Locate the cell with the specified text and output its [x, y] center coordinate. 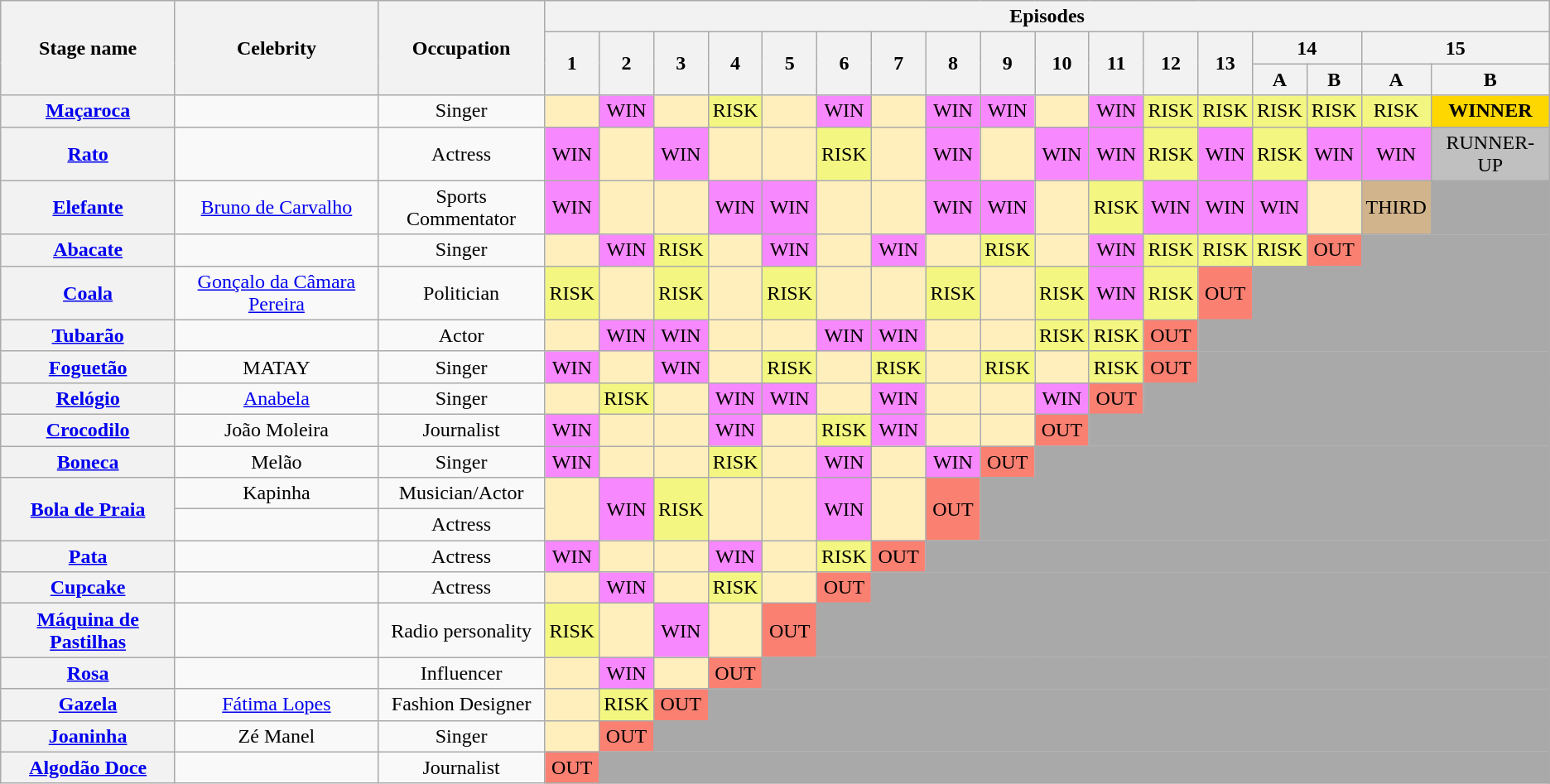
Abacate [88, 250]
Stage name [88, 48]
Pata [88, 556]
Sports Commentator [461, 207]
12 [1171, 64]
14 [1307, 48]
Gonçalo da Câmara Pereira [277, 293]
Zé Manel [277, 736]
MATAY [277, 367]
Influencer [461, 673]
Episodes [1047, 17]
Algodão Doce [88, 767]
Fátima Lopes [277, 705]
Máquina de Pastilhas [88, 631]
Fashion Designer [461, 705]
Boneca [88, 461]
15 [1456, 48]
Actor [461, 335]
Kapinha [277, 493]
Celebrity [277, 48]
11 [1116, 64]
Radio personality [461, 631]
THIRD [1396, 207]
Coala [88, 293]
Gazela [88, 705]
3 [681, 64]
Rosa [88, 673]
1 [572, 64]
Relógio [88, 398]
Maçaroca [88, 111]
Crocodilo [88, 430]
Bruno de Carvalho [277, 207]
Bola de Praia [88, 509]
Rato [88, 154]
Elefante [88, 207]
Tubarão [88, 335]
Politician [461, 293]
6 [845, 64]
4 [735, 64]
9 [1008, 64]
WINNER [1490, 111]
5 [790, 64]
Occupation [461, 48]
7 [898, 64]
13 [1225, 64]
Joaninha [88, 736]
RUNNER-UP [1490, 154]
Musician/Actor [461, 493]
Melão [277, 461]
8 [953, 64]
Foguetão [88, 367]
Anabela [277, 398]
Cupcake [88, 588]
João Moleira [277, 430]
10 [1062, 64]
2 [627, 64]
